Scan for the cell matching the given text and deliver its (X, Y) coordinate at center. 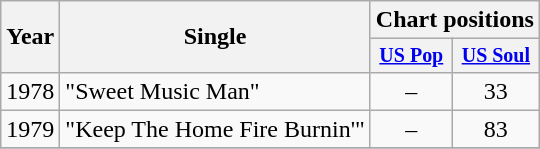
83 (496, 129)
"Keep The Home Fire Burnin'" (215, 129)
"Sweet Music Man" (215, 91)
US Soul (496, 56)
33 (496, 91)
Year (30, 37)
Chart positions (454, 20)
1978 (30, 91)
Single (215, 37)
1979 (30, 129)
US Pop (411, 56)
